Output the (x, y) coordinate of the center of the cell containing the given text.  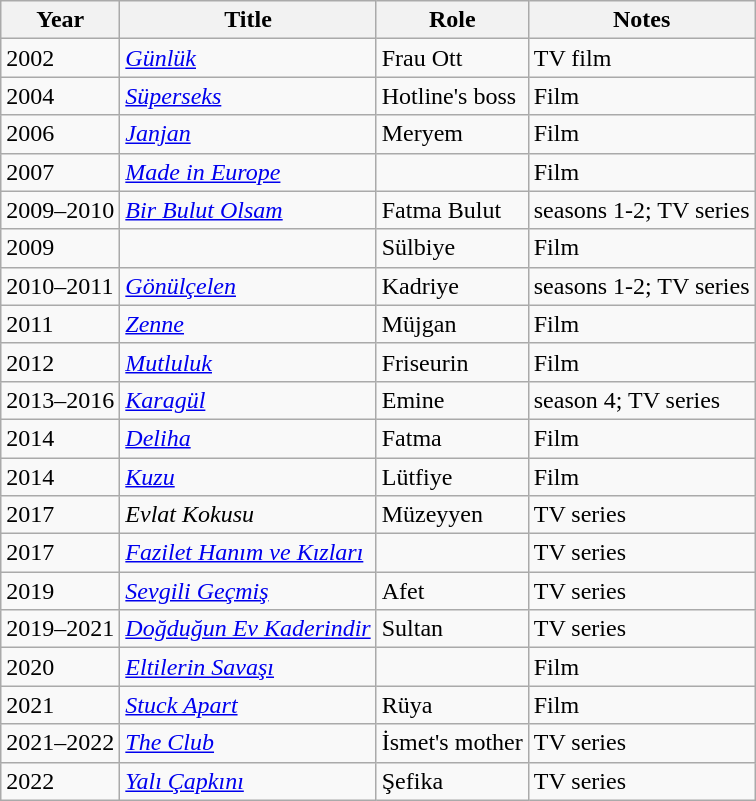
2009 (60, 248)
2006 (60, 134)
Müjgan (452, 324)
Lütfiye (452, 477)
Sevgili Geçmiş (248, 591)
Zenne (248, 324)
Fazilet Hanım ve Kızları (248, 553)
2019 (60, 591)
Gönülçelen (248, 286)
2009–2010 (60, 210)
season 4; TV series (642, 400)
Made in Europe (248, 172)
Frau Ott (452, 58)
2020 (60, 667)
Şefika (452, 781)
2021–2022 (60, 743)
Günlük (248, 58)
2021 (60, 705)
TV film (642, 58)
Süperseks (248, 96)
Müzeyyen (452, 515)
Notes (642, 20)
2012 (60, 362)
Sülbiye (452, 248)
Hotline's boss (452, 96)
Sultan (452, 629)
Kadriye (452, 286)
2004 (60, 96)
Rüya (452, 705)
İsmet's mother (452, 743)
2013–2016 (60, 400)
Fatma (452, 438)
Kuzu (248, 477)
Doğduğun Ev Kaderindir (248, 629)
2010–2011 (60, 286)
2022 (60, 781)
Yalı Çapkını (248, 781)
Stuck Apart (248, 705)
Evlat Kokusu (248, 515)
Janjan (248, 134)
Emine (452, 400)
2002 (60, 58)
Meryem (452, 134)
Role (452, 20)
2019–2021 (60, 629)
Bir Bulut Olsam (248, 210)
Fatma Bulut (452, 210)
2011 (60, 324)
Title (248, 20)
Mutluluk (248, 362)
Afet (452, 591)
Friseurin (452, 362)
The Club (248, 743)
2007 (60, 172)
Eltilerin Savaşı (248, 667)
Deliha (248, 438)
Year (60, 20)
Karagül (248, 400)
